Output the [x, y] coordinate of the center of the cell containing the given text.  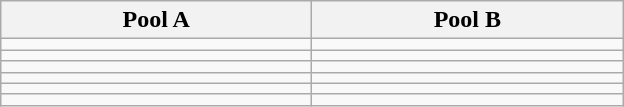
Pool A [156, 20]
Pool B [468, 20]
